Return the (X, Y) coordinate for the center point of the cell that contains the specified text.  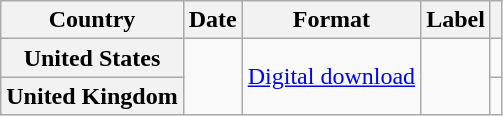
Format (331, 20)
Country (92, 20)
United States (92, 58)
Label (456, 20)
Date (212, 20)
Digital download (331, 77)
United Kingdom (92, 96)
